For the text-containing cell, return its midpoint in (X, Y) coordinate format. 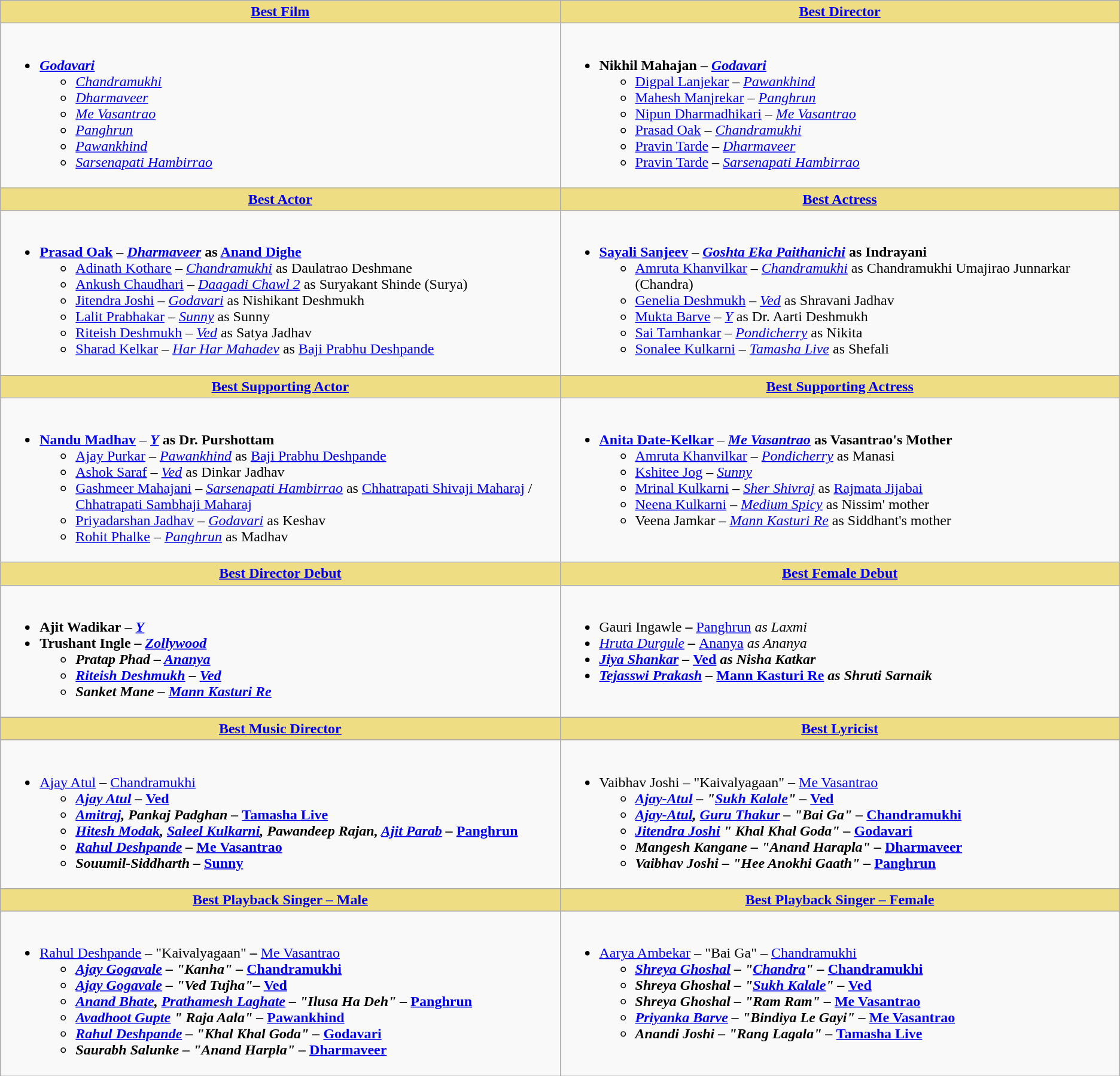
Best Actor (280, 199)
Best Lyricist (840, 728)
GodavariChandramukhiDharmaveerMe VasantraoPanghrunPawankhindSarsenapati Hambirrao (280, 105)
Best Director (840, 12)
Best Supporting Actor (280, 386)
Best Female Debut (840, 574)
Best Director Debut (280, 574)
Best Film (280, 12)
Best Playback Singer – Male (280, 900)
Best Playback Singer – Female (840, 900)
Ajit Wadikar – YTrushant Ingle – ZollywoodPratap Phad – AnanyaRiteish Deshmukh – VedSanket Mane – Mann Kasturi Re (280, 651)
Best Supporting Actress (840, 386)
Best Music Director (280, 728)
Best Actress (840, 199)
